From the cell containing the given text, extract its center point as [X, Y] coordinate. 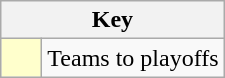
Teams to playoffs [133, 58]
Key [112, 20]
